Capture the cell that displays the provided text and extract its [x, y] central coordinate. 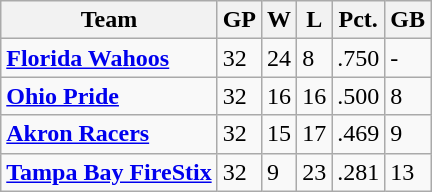
.281 [358, 172]
13 [408, 172]
24 [280, 58]
- [408, 58]
.750 [358, 58]
Ohio Pride [109, 96]
L [314, 20]
GP [239, 20]
23 [314, 172]
.500 [358, 96]
15 [280, 134]
GB [408, 20]
Tampa Bay FireStix [109, 172]
Team [109, 20]
17 [314, 134]
Akron Racers [109, 134]
Pct. [358, 20]
.469 [358, 134]
W [280, 20]
Florida Wahoos [109, 58]
